Output the (X, Y) coordinate of the center of the cell containing the given text.  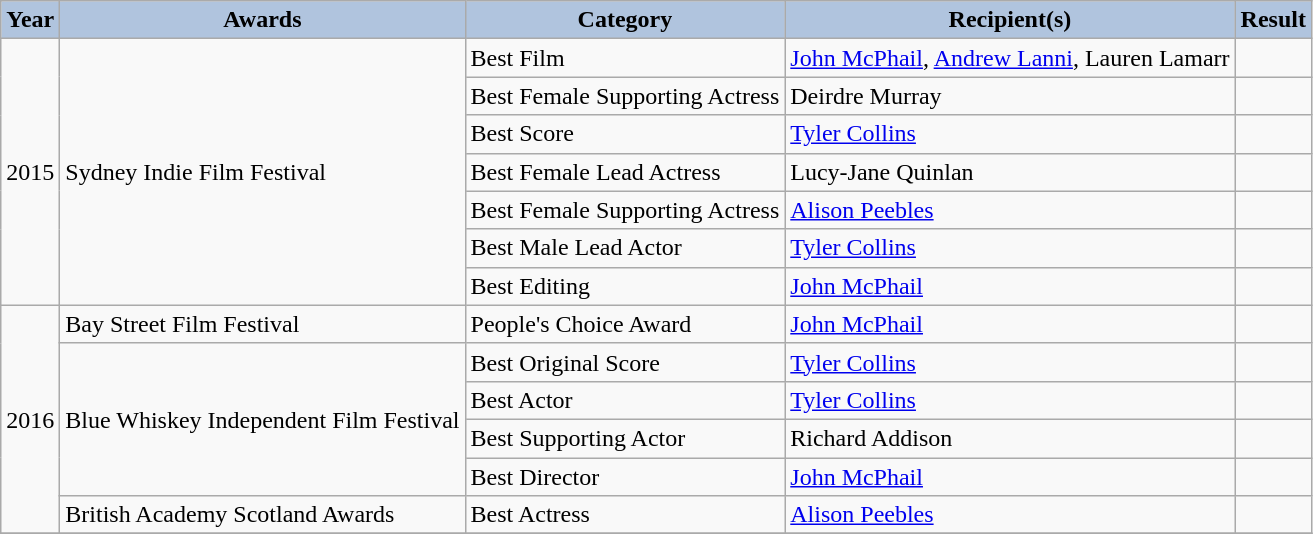
Deirdre Murray (1010, 96)
Best Male Lead Actor (625, 248)
Awards (262, 20)
Lucy-Jane Quinlan (1010, 172)
Best Film (625, 58)
People's Choice Award (625, 324)
British Academy Scotland Awards (262, 515)
Best Score (625, 134)
2015 (30, 172)
Category (625, 20)
Best Actor (625, 400)
Sydney Indie Film Festival (262, 172)
Bay Street Film Festival (262, 324)
Best Supporting Actor (625, 438)
Year (30, 20)
Best Director (625, 477)
Blue Whiskey Independent Film Festival (262, 419)
Recipient(s) (1010, 20)
2016 (30, 419)
Richard Addison (1010, 438)
Best Female Lead Actress (625, 172)
Result (1273, 20)
Best Original Score (625, 362)
Best Editing (625, 286)
John McPhail, Andrew Lanni, Lauren Lamarr (1010, 58)
Best Actress (625, 515)
